Capture the cell that displays the provided text and extract its [x, y] central coordinate. 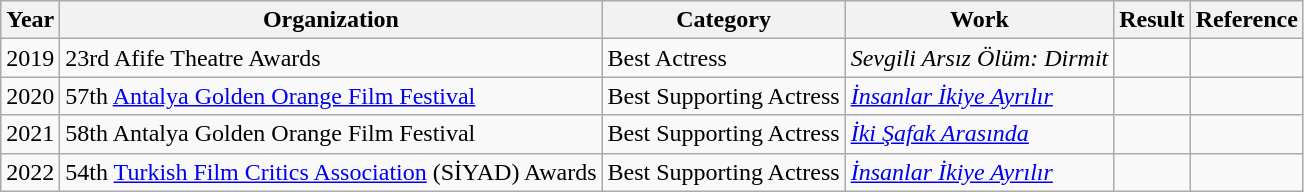
Result [1152, 20]
Year [30, 20]
Work [980, 20]
2020 [30, 96]
İki Şafak Arasında [980, 134]
2019 [30, 58]
57th Antalya Golden Orange Film Festival [331, 96]
Reference [1246, 20]
Category [724, 20]
Sevgili Arsız Ölüm: Dirmit [980, 58]
58th Antalya Golden Orange Film Festival [331, 134]
23rd Afife Theatre Awards [331, 58]
Organization [331, 20]
54th Turkish Film Critics Association (SİYAD) Awards [331, 172]
2021 [30, 134]
2022 [30, 172]
Best Actress [724, 58]
